Return (x, y) of the center of cell containing provided text 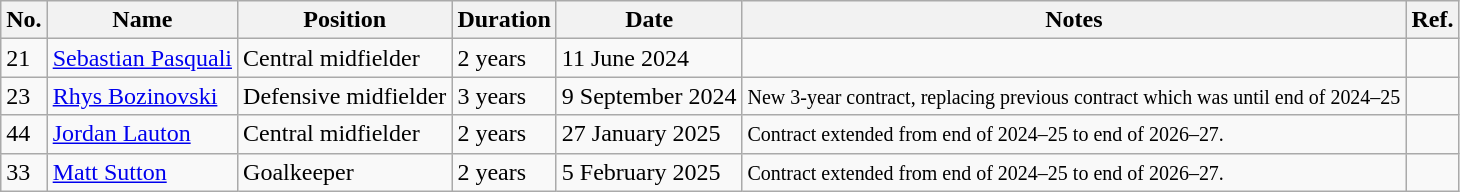
44 (24, 134)
Position (345, 20)
Name (142, 20)
23 (24, 96)
27 January 2025 (649, 134)
33 (24, 172)
Goalkeeper (345, 172)
New 3-year contract, replacing previous contract which was until end of 2024–25 (1074, 96)
Duration (504, 20)
Notes (1074, 20)
Rhys Bozinovski (142, 96)
11 June 2024 (649, 58)
Matt Sutton (142, 172)
Defensive midfielder (345, 96)
9 September 2024 (649, 96)
5 February 2025 (649, 172)
No. (24, 20)
21 (24, 58)
Jordan Lauton (142, 134)
3 years (504, 96)
Date (649, 20)
Sebastian Pasquali (142, 58)
Ref. (1432, 20)
